From the cell containing the given text, extract its center point as (X, Y) coordinate. 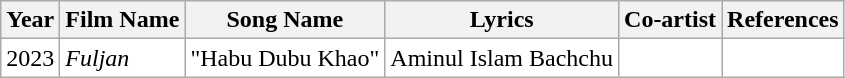
2023 (30, 58)
Co-artist (670, 20)
Lyrics (502, 20)
Year (30, 20)
References (784, 20)
Aminul Islam Bachchu (502, 58)
Film Name (122, 20)
Song Name (285, 20)
"Habu Dubu Khao" (285, 58)
Fuljan (122, 58)
